Output the (X, Y) coordinate of the center of the cell containing the given text.  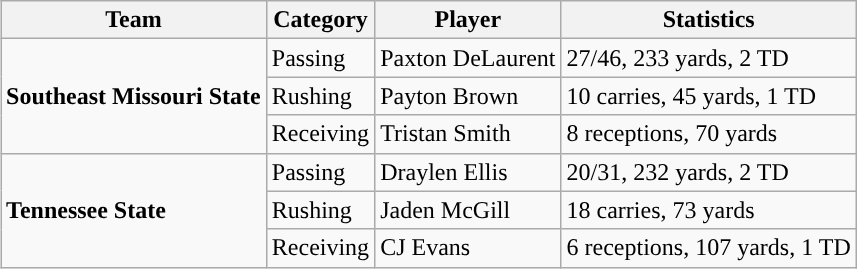
Payton Brown (468, 96)
Tennessee State (134, 210)
27/46, 233 yards, 2 TD (708, 58)
Player (468, 20)
Tristan Smith (468, 134)
18 carries, 73 yards (708, 210)
Category (320, 20)
6 receptions, 107 yards, 1 TD (708, 248)
10 carries, 45 yards, 1 TD (708, 96)
Paxton DeLaurent (468, 58)
Team (134, 20)
Southeast Missouri State (134, 96)
20/31, 232 yards, 2 TD (708, 172)
Draylen Ellis (468, 172)
Jaden McGill (468, 210)
8 receptions, 70 yards (708, 134)
Statistics (708, 20)
CJ Evans (468, 248)
